From the cell containing the given text, extract its center point as (X, Y) coordinate. 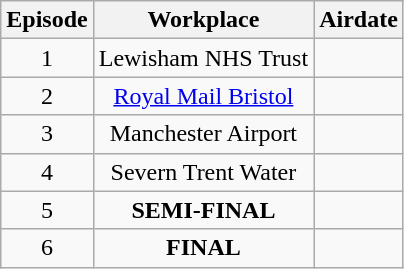
4 (47, 172)
Episode (47, 20)
1 (47, 58)
Royal Mail Bristol (203, 96)
Severn Trent Water (203, 172)
Manchester Airport (203, 134)
6 (47, 248)
SEMI-FINAL (203, 210)
5 (47, 210)
FINAL (203, 248)
Workplace (203, 20)
Airdate (359, 20)
Lewisham NHS Trust (203, 58)
2 (47, 96)
3 (47, 134)
